From the cell containing the given text, extract its center point as [x, y] coordinate. 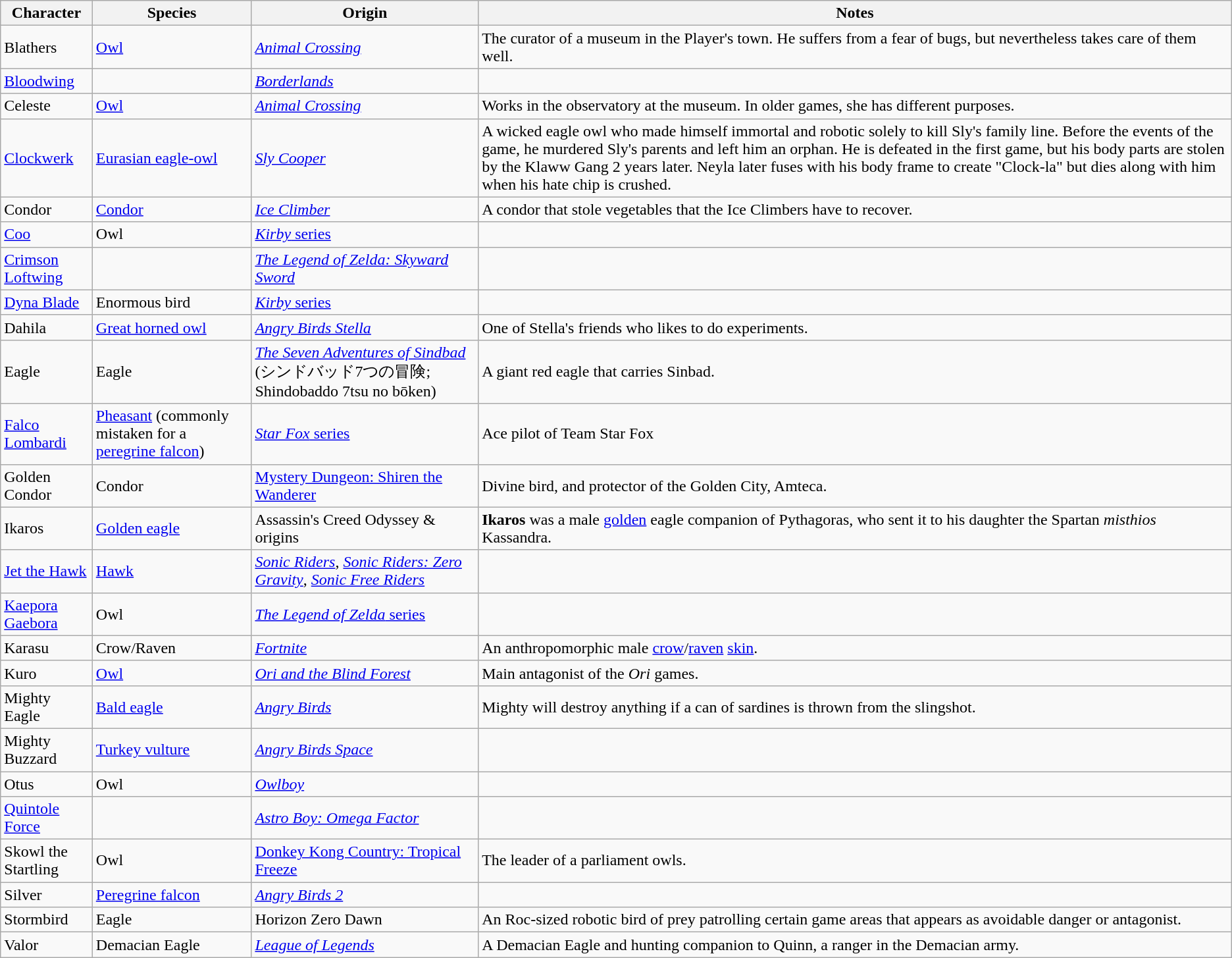
Valor [47, 945]
Demacian Eagle [172, 945]
Divine bird, and protector of the Golden City, Amteca. [856, 486]
The leader of a parliament owls. [856, 861]
Crow/Raven [172, 648]
Blathers [47, 47]
Main antagonist of the Ori games. [856, 673]
Species [172, 13]
Donkey Kong Country: Tropical Freeze [365, 861]
Angry Birds Space [365, 749]
Golden Condor [47, 486]
Peregrine falcon [172, 895]
The Seven Adventures of Sindbad (シンドバッド7つの冒険; Shindobaddo 7tsu no bōken) [365, 371]
Bald eagle [172, 707]
Skowl the Startling [47, 861]
Dyna Blade [47, 302]
Celeste [47, 106]
Silver [47, 895]
Owlboy [365, 784]
The Legend of Zelda: Skyward Sword [365, 269]
Falco Lombardi [47, 434]
Angry Birds Stella [365, 327]
The Legend of Zelda series [365, 614]
Jet the Hawk [47, 572]
League of Legends [365, 945]
A condor that stole vegetables that the Ice Climbers have to recover. [856, 209]
Enormous bird [172, 302]
Ice Climber [365, 209]
Dahila [47, 327]
Works in the observatory at the museum. In older games, she has different purposes. [856, 106]
Ikaros [47, 528]
Hawk [172, 572]
Origin [365, 13]
Sonic Riders, Sonic Riders: Zero Gravity, Sonic Free Riders [365, 572]
An Roc-sized robotic bird of prey patrolling certain game areas that appears as avoidable danger or antagonist. [856, 920]
Mighty Eagle [47, 707]
Kuro [47, 673]
Kaepora Gaebora [47, 614]
Clockwerk [47, 158]
Character [47, 13]
Horizon Zero Dawn [365, 920]
Ikaros was a male golden eagle companion of Pythagoras, who sent it to his daughter the Spartan misthios Kassandra. [856, 528]
Otus [47, 784]
Karasu [47, 648]
Golden eagle [172, 528]
Mighty will destroy anything if a can of sardines is thrown from the slingshot. [856, 707]
One of Stella's friends who likes to do experiments. [856, 327]
Astro Boy: Omega Factor [365, 818]
Angry Birds [365, 707]
Stormbird [47, 920]
Bloodwing [47, 81]
Notes [856, 13]
Fortnite [365, 648]
A giant red eagle that carries Sinbad. [856, 371]
Turkey vulture [172, 749]
Star Fox series [365, 434]
The curator of a museum in the Player's town. He suffers from a fear of bugs, but nevertheless takes care of them well. [856, 47]
Assassin's Creed Odyssey & origins [365, 528]
Crimson Loftwing [47, 269]
Angry Birds 2 [365, 895]
Coo [47, 234]
Mighty Buzzard [47, 749]
Mystery Dungeon: Shiren the Wanderer [365, 486]
Ori and the Blind Forest [365, 673]
Sly Cooper [365, 158]
Quintole Force [47, 818]
Great horned owl [172, 327]
An anthropomorphic male crow/raven skin. [856, 648]
Borderlands [365, 81]
Ace pilot of Team Star Fox [856, 434]
A Demacian Eagle and hunting companion to Quinn, a ranger in the Demacian army. [856, 945]
Pheasant (commonly mistaken for a peregrine falcon) [172, 434]
Eurasian eagle-owl [172, 158]
